Pinpoint the cell where the given text exists, returning its [X, Y] midpoint coordinate. 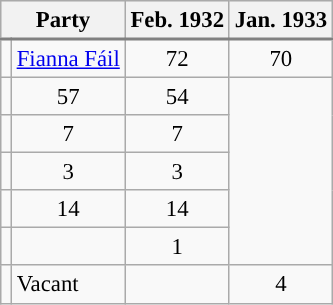
1 [177, 247]
Party [63, 20]
Jan. 1933 [280, 20]
4 [280, 285]
54 [177, 97]
Fianna Fáil [68, 58]
72 [177, 58]
Vacant [68, 285]
57 [68, 97]
70 [280, 58]
Feb. 1932 [177, 20]
